Determine the [x, y] coordinate at the center of the cell enclosing the given text.  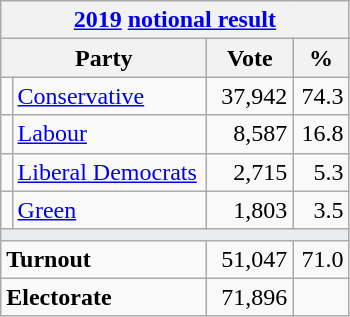
Party [104, 58]
71,896 [250, 297]
2019 notional result [175, 20]
Electorate [104, 297]
1,803 [250, 210]
5.3 [321, 172]
Green [110, 210]
8,587 [250, 134]
3.5 [321, 210]
Vote [250, 58]
% [321, 58]
74.3 [321, 96]
71.0 [321, 259]
Turnout [104, 259]
16.8 [321, 134]
2,715 [250, 172]
Labour [110, 134]
37,942 [250, 96]
Liberal Democrats [110, 172]
51,047 [250, 259]
Conservative [110, 96]
